Output the (X, Y) coordinate of the center of the cell containing the given text.  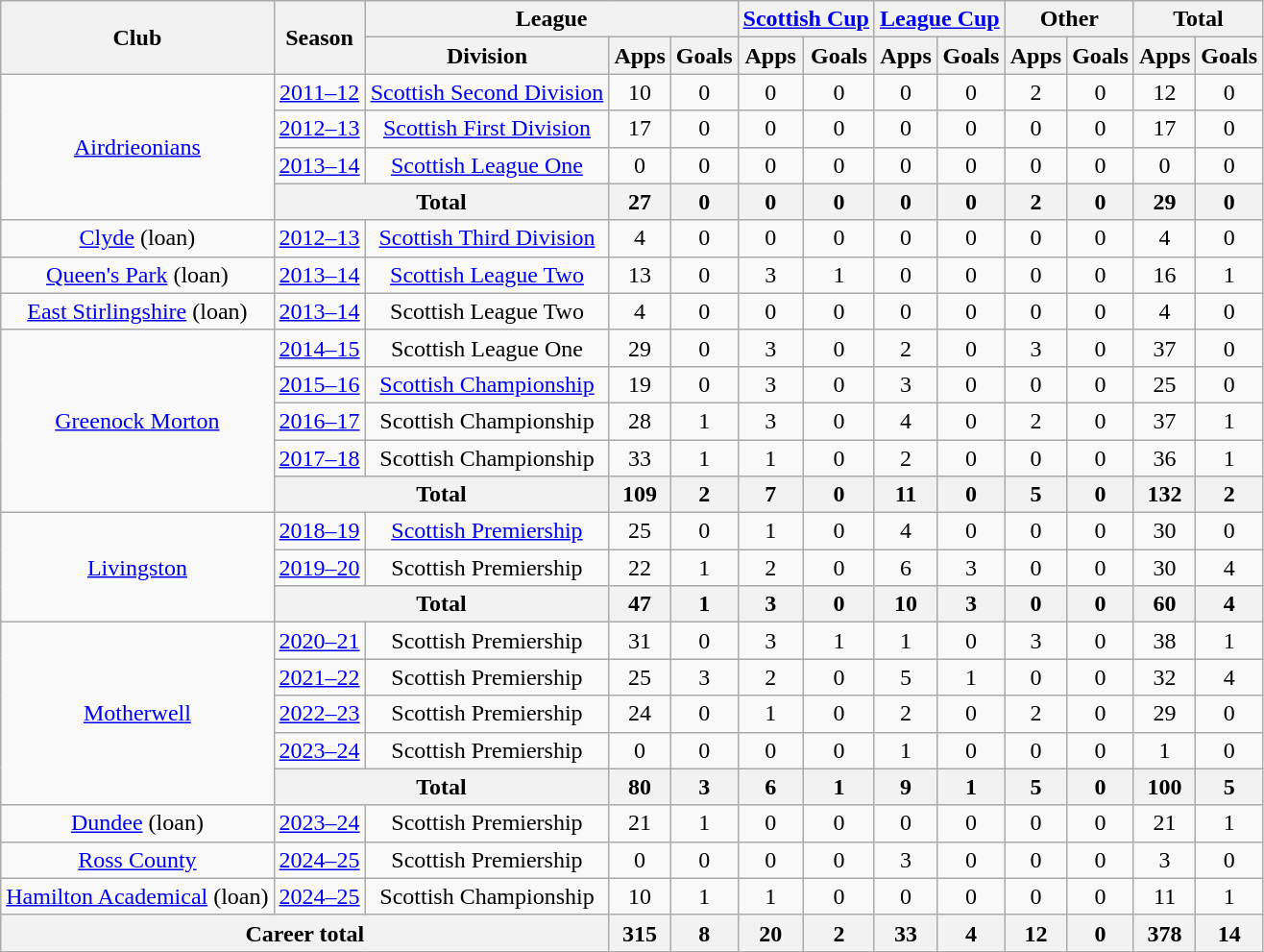
Airdrieonians (137, 147)
2015–16 (319, 384)
Career total (305, 933)
Division (487, 56)
31 (640, 641)
19 (640, 384)
2014–15 (319, 348)
2016–17 (319, 421)
2017–18 (319, 458)
38 (1164, 641)
Season (319, 37)
Scottish Second Division (487, 92)
378 (1164, 933)
Greenock Morton (137, 421)
20 (770, 933)
8 (704, 933)
2011–12 (319, 92)
22 (640, 568)
100 (1164, 787)
Livingston (137, 568)
2020–21 (319, 641)
Scottish First Division (487, 129)
132 (1164, 495)
2022–23 (319, 714)
60 (1164, 604)
24 (640, 714)
Ross County (137, 860)
27 (640, 202)
Clyde (loan) (137, 238)
Other (1069, 19)
Dundee (loan) (137, 823)
Club (137, 37)
Hamilton Academical (loan) (137, 896)
109 (640, 495)
Scottish Cup (806, 19)
315 (640, 933)
2021–22 (319, 677)
32 (1164, 677)
2019–20 (319, 568)
13 (640, 275)
36 (1164, 458)
2018–19 (319, 531)
League (551, 19)
7 (770, 495)
14 (1229, 933)
Queen's Park (loan) (137, 275)
League Cup (939, 19)
East Stirlingshire (loan) (137, 311)
16 (1164, 275)
Scottish Third Division (487, 238)
28 (640, 421)
47 (640, 604)
Motherwell (137, 714)
9 (905, 787)
80 (640, 787)
